Find where the given text appears and provide that cell's center as (x, y) coordinate. 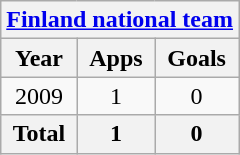
Apps (116, 58)
Finland national team (120, 20)
Total (39, 134)
Goals (197, 58)
2009 (39, 96)
Year (39, 58)
